Scan for the cell matching the given text and deliver its (X, Y) coordinate at center. 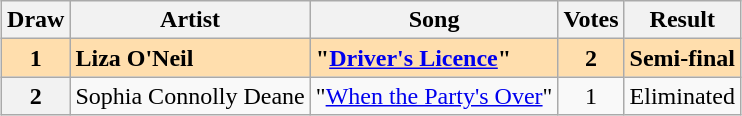
Semi-final (682, 58)
"Driver's Licence" (434, 58)
Song (434, 20)
Eliminated (682, 96)
Sophia Connolly Deane (190, 96)
"When the Party's Over" (434, 96)
Draw (36, 20)
Votes (591, 20)
Artist (190, 20)
Result (682, 20)
Liza O'Neil (190, 58)
